For the text-containing cell, return its midpoint in (x, y) coordinate format. 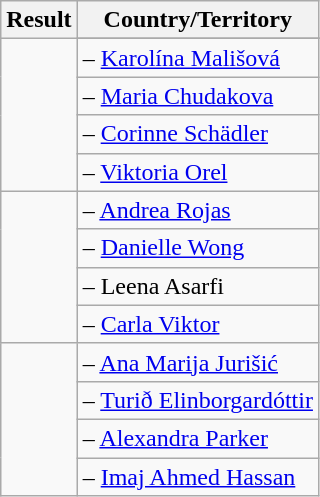
– Maria Chudakova (198, 96)
– Ana Marija Jurišić (198, 362)
– Carla Viktor (198, 324)
– Corinne Schädler (198, 134)
– Danielle Wong (198, 248)
– Leena Asarfi (198, 286)
– Andrea Rojas (198, 210)
– Karolína Mališová (198, 58)
– Viktoria Orel (198, 172)
– Imaj Ahmed Hassan (198, 477)
– Alexandra Parker (198, 438)
– Turið Elinborgardóttir (198, 400)
Result (39, 20)
Country/Territory (198, 20)
